Extract the (X, Y) coordinate from the center of the cell holding the provided text.  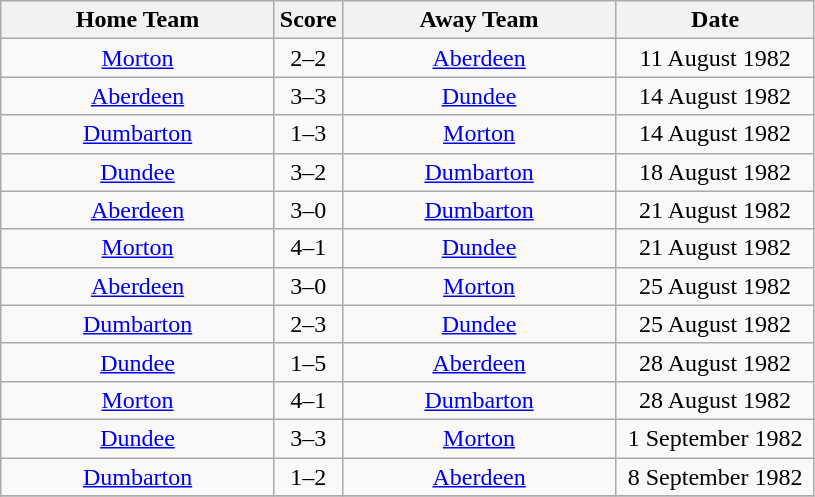
Score (308, 20)
2–3 (308, 324)
Home Team (138, 20)
3–2 (308, 172)
1 September 1982 (716, 438)
11 August 1982 (716, 58)
8 September 1982 (716, 477)
18 August 1982 (716, 172)
1–5 (308, 362)
1–3 (308, 134)
Away Team (479, 20)
1–2 (308, 477)
Date (716, 20)
2–2 (308, 58)
